Search for the cell housing the specified text and yield its (x, y) center coordinate. 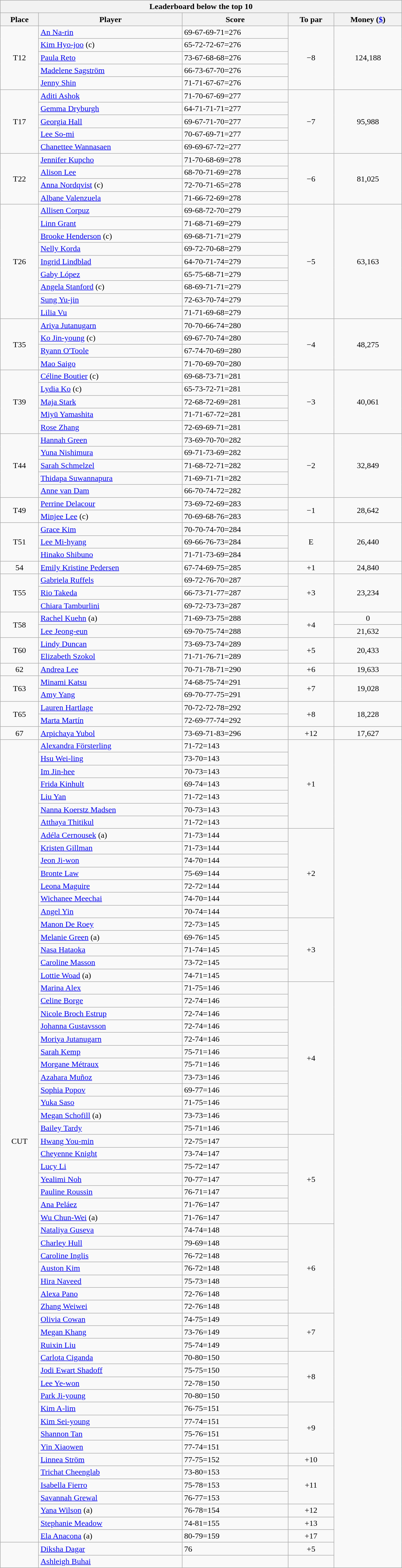
71-69-71-71=282 (235, 478)
71-69-73-75=288 (235, 618)
Johanna Gustavsson (111, 1026)
Chiara Tamburlini (111, 606)
Jodi Ewart Shadoff (111, 1370)
Lee Jeong-eun (111, 631)
69-72-70-68=279 (235, 249)
Anna Nordqvist (c) (111, 185)
81,025 (368, 179)
Marta Martín (111, 720)
72-69-77-74=292 (235, 720)
+17 (311, 1536)
+10 (311, 1460)
Wichanee Meechai (111, 899)
Allisen Corpuz (111, 211)
21,632 (368, 631)
T58 (19, 625)
T17 (19, 121)
62 (19, 669)
Gemma Dryburgh (111, 108)
54 (19, 568)
71-70-69-70=280 (235, 363)
Celine Borge (111, 1001)
Minami Katsu (111, 682)
73-69-72-69=283 (235, 504)
Rio Takeda (111, 593)
70-71-78-71=290 (235, 669)
Ariya Jutanugarn (111, 325)
CUT (19, 1141)
Sarah Schmelzel (111, 465)
69-67-69-71=276 (235, 32)
Olivia Cowan (111, 1319)
Caroline Inglis (111, 1256)
72-75=147 (235, 1141)
72-73=145 (235, 924)
80-79=159 (235, 1536)
71-71-67-67=276 (235, 83)
Perrine Delacour (111, 504)
73-69-70-70=282 (235, 440)
Manon De Roey (111, 924)
65-75-68-71=279 (235, 274)
79-69=148 (235, 1243)
66-73-71-77=287 (235, 593)
75-73=148 (235, 1281)
71-74=145 (235, 950)
69-68-72-70=279 (235, 211)
Atthaya Thitikul (111, 822)
Morgane Métraux (111, 1064)
−4 (311, 344)
73-67-68-68=276 (235, 58)
69-67-70-74=280 (235, 338)
Kristen Gillman (111, 848)
Rose Zhang (111, 427)
Bronte Law (111, 873)
Bailey Tardy (111, 1128)
69-67-71-70=277 (235, 121)
20,433 (368, 650)
75-75=150 (235, 1370)
66-73-67-70=276 (235, 70)
Hwang You-min (111, 1141)
Stephanie Meadow (111, 1523)
70-69-68-76=283 (235, 516)
Miyū Yamashita (111, 415)
73-72=145 (235, 962)
Andrea Lee (111, 669)
28,642 (368, 510)
32,849 (368, 465)
Nelly Korda (111, 249)
124,188 (368, 58)
69-72-76-70=287 (235, 580)
69-72-73-73=287 (235, 606)
Azahara Muñoz (111, 1077)
70-67-69-71=277 (235, 134)
Yin Xiaowen (111, 1447)
−3 (311, 402)
76-71=147 (235, 1192)
69-68-71-71=279 (235, 236)
68-70-71-69=278 (235, 172)
Nasa Hataoka (111, 950)
Georgia Hall (111, 121)
24,840 (368, 568)
Lee So-mi (111, 134)
Nanna Koerstz Madsen (111, 810)
Angel Yin (111, 911)
71-71-76-71=289 (235, 657)
Lilia Vu (111, 312)
0 (368, 618)
Alexandra Försterling (111, 746)
67 (19, 733)
76-78=154 (235, 1510)
17,627 (368, 733)
Aditi Ashok (111, 96)
74-75=149 (235, 1319)
Lee Mi-hyang (111, 542)
73-70=143 (235, 758)
Diksha Dagar (111, 1549)
E (311, 542)
71-71-73-69=284 (235, 554)
T26 (19, 262)
70-70-74-70=284 (235, 529)
72-63-70-74=279 (235, 300)
An Na-rin (111, 32)
Auston Kim (111, 1268)
73-80=153 (235, 1472)
Money ($) (368, 19)
63,163 (368, 262)
+2 (311, 873)
T51 (19, 542)
Park Ji-young (111, 1396)
Yealimi Noh (111, 1179)
72-69-69-71=281 (235, 427)
Moriya Jutanugarn (111, 1039)
Ruixin Liu (111, 1345)
64-70-71-74=279 (235, 262)
T39 (19, 402)
69-70-75-74=288 (235, 631)
Rachel Kuehn (a) (111, 618)
74-74=148 (235, 1230)
Marina Alex (111, 988)
Trichat Cheenglab (111, 1472)
76-75=151 (235, 1409)
Lucy Li (111, 1166)
Emily Kristine Pedersen (111, 568)
73-74=147 (235, 1153)
Alexa Pano (111, 1294)
−8 (311, 58)
Sophia Popov (111, 1090)
75-78=153 (235, 1485)
Linnea Ström (111, 1460)
71-70-68-69=278 (235, 160)
Yuka Saso (111, 1103)
Savannah Grewal (111, 1498)
Adéla Cernousek (a) (111, 835)
Lydia Ko (c) (111, 389)
69-69-67-72=277 (235, 147)
Céline Boutier (c) (111, 376)
−7 (311, 121)
Shannon Tan (111, 1434)
Leaderboard below the top 10 (201, 7)
Madelene Sagström (111, 70)
T35 (19, 344)
Charley Hull (111, 1243)
Kim A-lim (111, 1409)
68-69-71-71=279 (235, 287)
95,988 (368, 121)
Mao Saigo (111, 363)
69-77=146 (235, 1090)
19,633 (368, 669)
26,440 (368, 542)
72-72=144 (235, 886)
Lindy Duncan (111, 644)
Leona Maguire (111, 886)
Linn Grant (111, 223)
70-72-72-78=292 (235, 707)
Maja Stark (111, 402)
Caroline Masson (111, 962)
Paula Reto (111, 58)
70-74=144 (235, 911)
69-71-73-69=282 (235, 453)
Carlota Ciganda (111, 1357)
Elizabeth Szokol (111, 657)
67-74-69-75=285 (235, 568)
65-73-72-71=281 (235, 389)
69-76=145 (235, 937)
+13 (311, 1523)
74-71=145 (235, 975)
−5 (311, 262)
Kim Hyo-joo (c) (111, 45)
T55 (19, 593)
−2 (311, 465)
Angela Stanford (c) (111, 287)
71-68-72-71=282 (235, 465)
Frida Kinhult (111, 784)
73-69-71-83=296 (235, 733)
Hinako Shibuno (111, 554)
72-68-72-69=281 (235, 402)
Yuna Nishimura (111, 453)
69-70-77-75=291 (235, 695)
Lauren Hartlage (111, 707)
Player (111, 19)
Alison Lee (111, 172)
Ryann O'Toole (111, 351)
69-74=143 (235, 784)
Lottie Woad (a) (111, 975)
T65 (19, 714)
Ela Anacona (a) (111, 1536)
23,234 (368, 593)
77-75=152 (235, 1460)
Gabriela Ruffels (111, 580)
Amy Yang (111, 695)
72-78=150 (235, 1383)
67-74-70-69=280 (235, 351)
Wu Chun-Wei (a) (111, 1217)
66-70-74-72=282 (235, 491)
T22 (19, 179)
Hsu Wei-ling (111, 758)
Yana Wilson (a) (111, 1510)
73-76=149 (235, 1332)
T63 (19, 688)
T44 (19, 465)
74-68-75-74=291 (235, 682)
Minjee Lee (c) (111, 516)
75-69=144 (235, 873)
Hira Naveed (111, 1281)
Ingrid Lindblad (111, 262)
71-68-71-69=279 (235, 223)
Albane Valenzuela (111, 198)
Jeon Ji-won (111, 861)
Liu Yan (111, 797)
71-71-69-68=279 (235, 312)
Jenny Shin (111, 83)
Ashleigh Buhai (111, 1561)
71-70-67-69=277 (235, 96)
Kim Sei-young (111, 1421)
To par (311, 19)
19,028 (368, 688)
Gaby López (111, 274)
Jennifer Kupcho (111, 160)
Lee Ye-won (111, 1383)
Im Jin-hee (111, 771)
Brooke Henderson (c) (111, 236)
Sung Yu-jin (111, 300)
75-72=147 (235, 1166)
Nicole Broch Estrup (111, 1014)
T12 (19, 58)
69-68-73-71=281 (235, 376)
75-74=149 (235, 1345)
70-77=147 (235, 1179)
76 (235, 1549)
69-66-76-73=284 (235, 542)
+9 (311, 1428)
Anne van Dam (111, 491)
74-81=155 (235, 1523)
−6 (311, 179)
76-77=153 (235, 1498)
65-72-72-67=276 (235, 45)
Isabella Fierro (111, 1485)
48,275 (368, 344)
Chanettee Wannasaen (111, 147)
Nataliya Guseva (111, 1230)
Score (235, 19)
T49 (19, 510)
64-71-71-71=277 (235, 108)
18,228 (368, 714)
Megan Schofill (a) (111, 1115)
Pauline Roussin (111, 1192)
71-71-67-72=281 (235, 415)
Ana Peláez (111, 1205)
Hannah Green (111, 440)
Grace Kim (111, 529)
71-66-72-69=278 (235, 198)
40,061 (368, 402)
75-76=151 (235, 1434)
Zhang Weiwei (111, 1306)
Melanie Green (a) (111, 937)
Cheyenne Knight (111, 1153)
70-70-66-74=280 (235, 325)
Thidapa Suwannapura (111, 478)
+11 (311, 1485)
Place (19, 19)
Sarah Kemp (111, 1052)
Arpichaya Yubol (111, 733)
73-69-73-74=289 (235, 644)
72-70-71-65=278 (235, 185)
Megan Khang (111, 1332)
T60 (19, 650)
−1 (311, 510)
Ko Jin-young (c) (111, 338)
